Find where the given text appears and provide that cell's center as [x, y] coordinate. 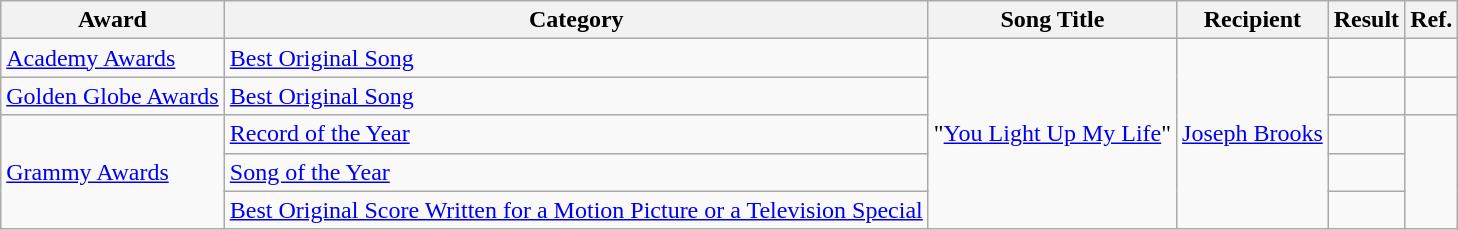
Song of the Year [576, 172]
Result [1366, 20]
Song Title [1052, 20]
Award [113, 20]
Grammy Awards [113, 172]
Record of the Year [576, 134]
Ref. [1432, 20]
Recipient [1253, 20]
Best Original Score Written for a Motion Picture or a Television Special [576, 210]
Category [576, 20]
"You Light Up My Life" [1052, 134]
Golden Globe Awards [113, 96]
Academy Awards [113, 58]
Joseph Brooks [1253, 134]
